Find where the given text appears and provide that cell's center as (x, y) coordinate. 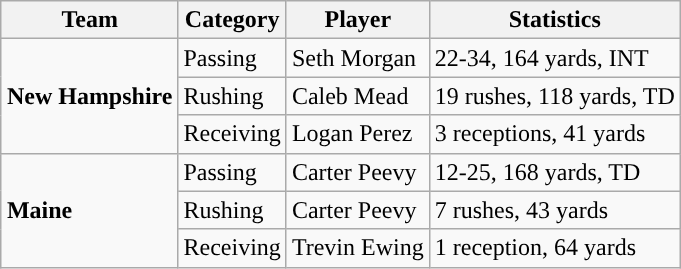
Caleb Mead (358, 96)
Trevin Ewing (358, 248)
19 rushes, 118 yards, TD (554, 96)
New Hampshire (90, 96)
Player (358, 20)
Logan Perez (358, 134)
Maine (90, 210)
Category (232, 20)
12-25, 168 yards, TD (554, 172)
Seth Morgan (358, 58)
Team (90, 20)
3 receptions, 41 yards (554, 134)
7 rushes, 43 yards (554, 210)
1 reception, 64 yards (554, 248)
22-34, 164 yards, INT (554, 58)
Statistics (554, 20)
